Determine the (x, y) coordinate at the center of the cell enclosing the given text.  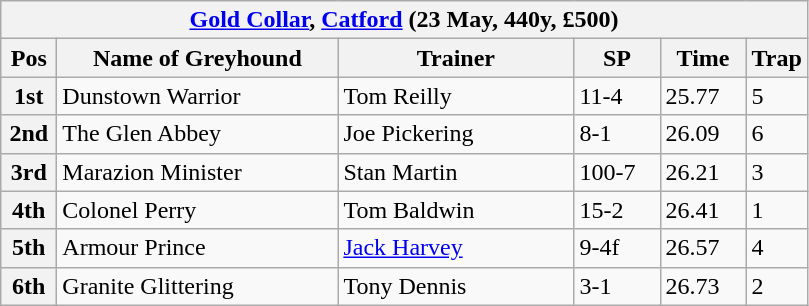
Trap (776, 58)
Stan Martin (456, 172)
6 (776, 134)
Time (703, 58)
1 (776, 210)
3-1 (617, 286)
11-4 (617, 96)
Marazion Minister (198, 172)
Name of Greyhound (198, 58)
2nd (29, 134)
6th (29, 286)
9-4f (617, 248)
Pos (29, 58)
26.73 (703, 286)
Gold Collar, Catford (23 May, 440y, £500) (404, 20)
8-1 (617, 134)
25.77 (703, 96)
5th (29, 248)
Joe Pickering (456, 134)
The Glen Abbey (198, 134)
Dunstown Warrior (198, 96)
Trainer (456, 58)
100-7 (617, 172)
5 (776, 96)
Armour Prince (198, 248)
3 (776, 172)
Granite Glittering (198, 286)
Colonel Perry (198, 210)
4 (776, 248)
Tony Dennis (456, 286)
26.21 (703, 172)
1st (29, 96)
26.57 (703, 248)
2 (776, 286)
26.41 (703, 210)
26.09 (703, 134)
Jack Harvey (456, 248)
4th (29, 210)
3rd (29, 172)
15-2 (617, 210)
SP (617, 58)
Tom Reilly (456, 96)
Tom Baldwin (456, 210)
